Find where the given text appears and provide that cell's center as (x, y) coordinate. 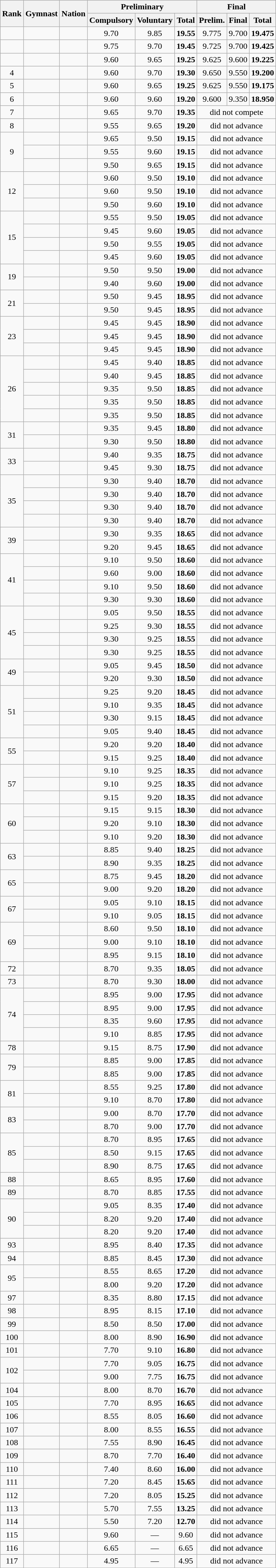
112 (12, 1495)
116 (12, 1548)
17.55 (186, 1192)
17.35 (186, 1245)
5 (12, 86)
Rank (12, 13)
9.85 (155, 33)
94 (12, 1258)
19.475 (263, 33)
72 (12, 968)
8.80 (155, 1298)
17.60 (186, 1179)
8.15 (155, 1311)
79 (12, 1067)
16.80 (186, 1350)
16.55 (186, 1430)
6 (12, 99)
67 (12, 909)
74 (12, 1014)
7 (12, 112)
5.50 (111, 1522)
16.45 (186, 1443)
69 (12, 942)
16.70 (186, 1390)
19.55 (186, 33)
19.425 (263, 46)
51 (12, 712)
4 (12, 73)
110 (12, 1469)
93 (12, 1245)
90 (12, 1218)
did not compete (237, 112)
102 (12, 1370)
114 (12, 1522)
Gymnast (42, 13)
97 (12, 1298)
9 (12, 152)
7.40 (111, 1469)
8 (12, 125)
115 (12, 1535)
7.75 (155, 1377)
19.45 (186, 46)
85 (12, 1153)
19.30 (186, 73)
9.75 (111, 46)
16.90 (186, 1337)
9.350 (238, 99)
19.175 (263, 86)
89 (12, 1192)
83 (12, 1120)
Preliminary (142, 7)
49 (12, 672)
12.70 (186, 1522)
33 (12, 461)
17.00 (186, 1324)
107 (12, 1430)
18.950 (263, 99)
26 (12, 389)
105 (12, 1403)
100 (12, 1337)
Compulsory (111, 20)
16.60 (186, 1416)
106 (12, 1416)
57 (12, 784)
12 (12, 191)
Prelim. (212, 20)
23 (12, 336)
16.40 (186, 1456)
109 (12, 1456)
81 (12, 1094)
19.200 (263, 73)
9.725 (212, 46)
117 (12, 1561)
41 (12, 580)
108 (12, 1443)
63 (12, 856)
15.25 (186, 1495)
55 (12, 751)
95 (12, 1278)
16.00 (186, 1469)
17.10 (186, 1311)
111 (12, 1482)
60 (12, 824)
19.225 (263, 60)
31 (12, 435)
101 (12, 1350)
99 (12, 1324)
15 (12, 237)
78 (12, 1048)
19.35 (186, 112)
17.90 (186, 1048)
45 (12, 633)
17.15 (186, 1298)
98 (12, 1311)
13.25 (186, 1508)
9.775 (212, 33)
15.65 (186, 1482)
73 (12, 981)
104 (12, 1390)
19 (12, 277)
9.650 (212, 73)
17.30 (186, 1258)
88 (12, 1179)
Voluntary (155, 20)
18.00 (186, 981)
21 (12, 303)
Nation (73, 13)
39 (12, 540)
113 (12, 1508)
18.05 (186, 968)
35 (12, 501)
5.70 (111, 1508)
65 (12, 883)
8.40 (155, 1245)
16.65 (186, 1403)
